Scan for the cell matching the given text and deliver its [X, Y] coordinate at center. 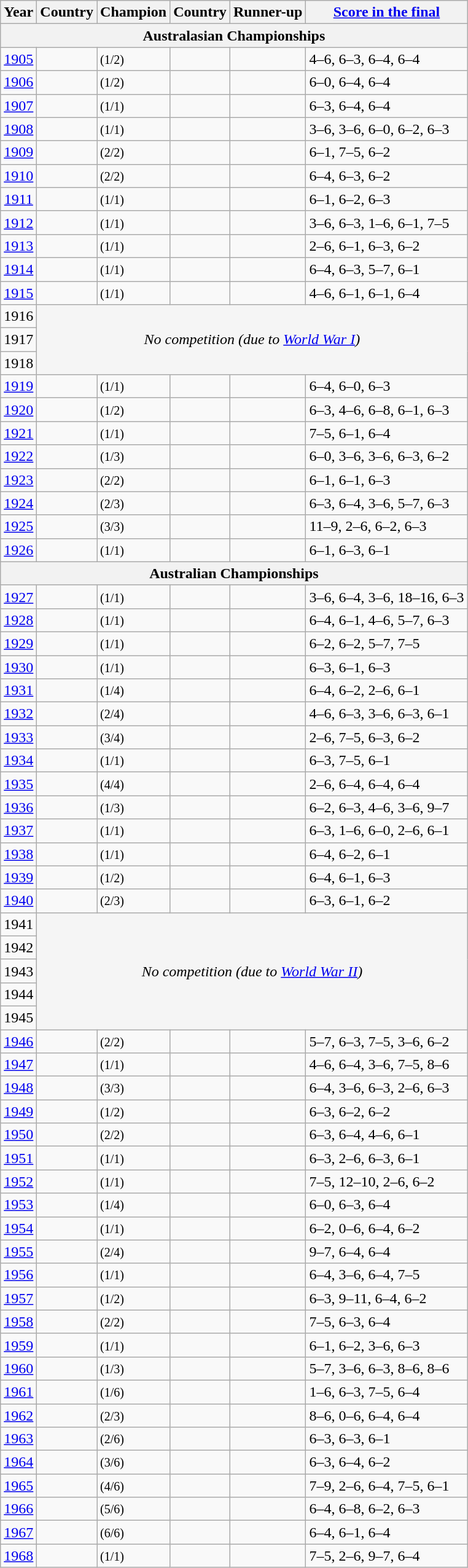
6–3, 4–6, 6–8, 6–1, 6–3 [387, 410]
1925 [18, 527]
6–1, 6–1, 6–3 [387, 480]
6–2, 6–3, 4–6, 3–6, 9–7 [387, 807]
(4/4) [134, 784]
1936 [18, 807]
1907 [18, 106]
6–3, 6–4, 6–2 [387, 1462]
1926 [18, 550]
1967 [18, 1532]
6–3, 9–11, 6–4, 6–2 [387, 1298]
6–4, 6–0, 6–3 [387, 386]
6–2, 6–2, 5–7, 7–5 [387, 643]
1920 [18, 410]
(5/6) [134, 1509]
6–0, 6–4, 6–4 [387, 82]
1954 [18, 1228]
6–4, 6–1, 6–4 [387, 1532]
6–3, 7–5, 6–1 [387, 761]
(2/6) [134, 1439]
(4/6) [134, 1486]
1966 [18, 1509]
3–6, 6–4, 3–6, 18–16, 6–3 [387, 597]
1929 [18, 643]
Australasian Championships [234, 36]
1968 [18, 1556]
5–7, 6–3, 7–5, 3–6, 6–2 [387, 1041]
6–3, 6–3, 6–1 [387, 1439]
6–4, 6–1, 4–6, 5–7, 6–3 [387, 620]
1911 [18, 199]
6–3, 1–6, 6–0, 2–6, 6–1 [387, 831]
Champion [134, 12]
Runner-up [268, 12]
7–9, 2–6, 6–4, 7–5, 6–1 [387, 1486]
1930 [18, 667]
7–5, 2–6, 9–7, 6–4 [387, 1556]
1945 [18, 1017]
No competition (due to World War II) [252, 971]
1913 [18, 246]
Year [18, 12]
6–1, 6–2, 6–3 [387, 199]
6–4, 6–8, 6–2, 6–3 [387, 1509]
7–5, 12–10, 2–6, 6–2 [387, 1182]
1955 [18, 1252]
6–3, 6–4, 4–6, 6–1 [387, 1135]
1941 [18, 924]
1928 [18, 620]
1948 [18, 1088]
6–3, 2–6, 6–3, 6–1 [387, 1158]
1909 [18, 152]
1962 [18, 1415]
4–6, 6–3, 3–6, 6–3, 6–1 [387, 714]
1956 [18, 1275]
1960 [18, 1368]
1931 [18, 691]
4–6, 6–1, 6–1, 6–4 [387, 293]
1953 [18, 1205]
6–4, 6–2, 2–6, 6–1 [387, 691]
6–4, 6–3, 6–2 [387, 176]
Score in the final [387, 12]
6–0, 3–6, 3–6, 6–3, 6–2 [387, 457]
1940 [18, 901]
1935 [18, 784]
1–6, 6–3, 7–5, 6–4 [387, 1392]
1950 [18, 1135]
4–6, 6–3, 6–4, 6–4 [387, 59]
1938 [18, 854]
2–6, 6–1, 6–3, 6–2 [387, 246]
(1/6) [134, 1392]
1943 [18, 971]
6–3, 6–1, 6–2 [387, 901]
1924 [18, 503]
1961 [18, 1392]
6–3, 6–4, 6–4 [387, 106]
1947 [18, 1065]
1905 [18, 59]
5–7, 3–6, 6–3, 8–6, 8–6 [387, 1368]
1933 [18, 737]
(6/6) [134, 1532]
1914 [18, 269]
3–6, 3–6, 6–0, 6–2, 6–3 [387, 129]
6–3, 6–1, 6–3 [387, 667]
7–5, 6–1, 6–4 [387, 433]
1915 [18, 293]
No competition (due to World War I) [252, 340]
1963 [18, 1439]
1952 [18, 1182]
1922 [18, 457]
Australian Championships [234, 573]
1958 [18, 1322]
2–6, 7–5, 6–3, 6–2 [387, 737]
1934 [18, 761]
6–4, 6–3, 5–7, 6–1 [387, 269]
6–4, 3–6, 6–4, 7–5 [387, 1275]
1949 [18, 1111]
1927 [18, 597]
7–5, 6–3, 6–4 [387, 1322]
6–0, 6–3, 6–4 [387, 1205]
1923 [18, 480]
1965 [18, 1486]
1906 [18, 82]
(3/4) [134, 737]
1916 [18, 316]
1946 [18, 1041]
6–4, 6–1, 6–3 [387, 877]
1919 [18, 386]
1959 [18, 1345]
3–6, 6–3, 1–6, 6–1, 7–5 [387, 222]
6–4, 3–6, 6–3, 2–6, 6–3 [387, 1088]
2–6, 6–4, 6–4, 6–4 [387, 784]
1957 [18, 1298]
1921 [18, 433]
1937 [18, 831]
4–6, 6–4, 3–6, 7–5, 8–6 [387, 1065]
6–1, 6–3, 6–1 [387, 550]
1908 [18, 129]
1944 [18, 994]
9–7, 6–4, 6–4 [387, 1252]
1942 [18, 947]
6–3, 6–2, 6–2 [387, 1111]
8–6, 0–6, 6–4, 6–4 [387, 1415]
1932 [18, 714]
6–1, 6–2, 3–6, 6–3 [387, 1345]
1964 [18, 1462]
1912 [18, 222]
6–1, 7–5, 6–2 [387, 152]
1951 [18, 1158]
1939 [18, 877]
6–2, 0–6, 6–4, 6–2 [387, 1228]
(3/6) [134, 1462]
1917 [18, 340]
11–9, 2–6, 6–2, 6–3 [387, 527]
1918 [18, 363]
1910 [18, 176]
6–4, 6–2, 6–1 [387, 854]
6–3, 6–4, 3–6, 5–7, 6–3 [387, 503]
